Determine the (x, y) coordinate at the center of the cell enclosing the given text.  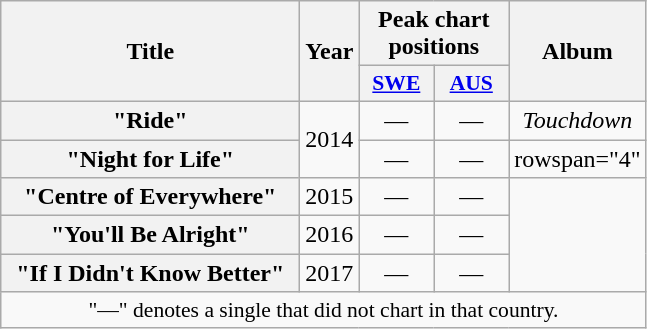
2017 (330, 273)
"Centre of Everywhere" (150, 197)
Touchdown (578, 120)
2015 (330, 197)
Peak chart positions (434, 34)
2014 (330, 139)
rowspan="4" (578, 159)
"—" denotes a single that did not chart in that country. (324, 310)
Year (330, 52)
"Night for Life" (150, 159)
AUS (472, 84)
Title (150, 52)
"If I Didn't Know Better" (150, 273)
2016 (330, 235)
"Ride" (150, 120)
"You'll Be Alright" (150, 235)
SWE (396, 84)
Album (578, 52)
